Detect which cell encompasses the target text, then output its [X, Y] center coordinate. 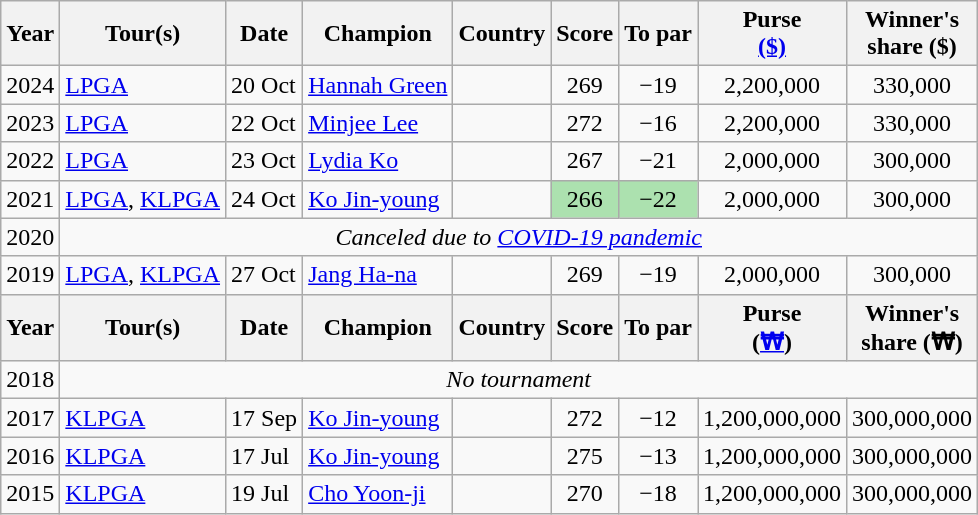
2020 [30, 237]
19 Jul [264, 494]
22 Oct [264, 123]
Jang Ha-na [378, 275]
2021 [30, 199]
−22 [658, 199]
2018 [30, 380]
No tournament [519, 380]
2024 [30, 85]
Hannah Green [378, 85]
Purse($) [772, 34]
17 Jul [264, 456]
−13 [658, 456]
−16 [658, 123]
266 [585, 199]
20 Oct [264, 85]
−12 [658, 418]
267 [585, 161]
Cho Yoon-ji [378, 494]
Purse(₩) [772, 328]
Minjee Lee [378, 123]
Winner'sshare ($) [912, 34]
Canceled due to COVID-19 pandemic [519, 237]
−18 [658, 494]
2022 [30, 161]
Lydia Ko [378, 161]
24 Oct [264, 199]
27 Oct [264, 275]
−21 [658, 161]
2019 [30, 275]
2016 [30, 456]
17 Sep [264, 418]
2017 [30, 418]
2023 [30, 123]
Winner'sshare (₩) [912, 328]
23 Oct [264, 161]
2015 [30, 494]
270 [585, 494]
275 [585, 456]
